From the cell containing the given text, extract its center point as [x, y] coordinate. 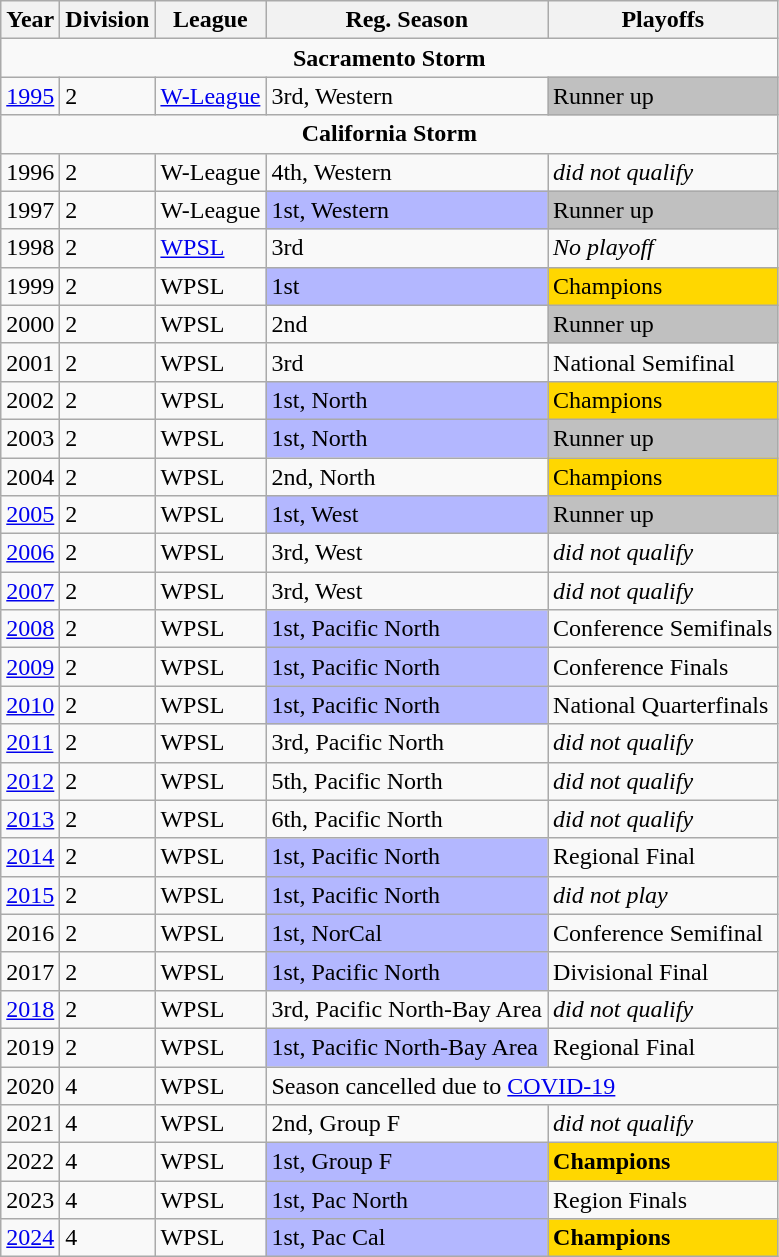
2003 [30, 438]
1st, Pacific North-Bay Area [407, 1047]
2019 [30, 1047]
2023 [30, 1200]
2009 [30, 667]
2022 [30, 1162]
National Quarterfinals [663, 705]
League [210, 20]
1st, Group F [407, 1162]
2nd, Group F [407, 1124]
Conference Finals [663, 667]
2001 [30, 362]
Region Finals [663, 1200]
2nd [407, 324]
1999 [30, 286]
Season cancelled due to COVID-19 [522, 1085]
1997 [30, 210]
2017 [30, 971]
3rd, Pacific North-Bay Area [407, 1009]
2002 [30, 400]
1st [407, 286]
3rd, Pacific North [407, 743]
2018 [30, 1009]
2006 [30, 553]
1st, Pac North [407, 1200]
National Semifinal [663, 362]
2016 [30, 933]
Divisional Final [663, 971]
1st, West [407, 515]
2007 [30, 591]
2013 [30, 819]
Conference Semifinal [663, 933]
2015 [30, 895]
4th, Western [407, 172]
1998 [30, 248]
No playoff [663, 248]
did not play [663, 895]
5th, Pacific North [407, 781]
1995 [30, 96]
2nd, North [407, 477]
California Storm [390, 134]
2004 [30, 477]
Reg. Season [407, 20]
1996 [30, 172]
6th, Pacific North [407, 819]
Conference Semifinals [663, 629]
Division [108, 20]
2021 [30, 1124]
1st, NorCal [407, 933]
2024 [30, 1238]
Sacramento Storm [390, 58]
1st, Western [407, 210]
2000 [30, 324]
2008 [30, 629]
2020 [30, 1085]
Playoffs [663, 20]
2012 [30, 781]
Year [30, 20]
2014 [30, 857]
1st, Pac Cal [407, 1238]
3rd, Western [407, 96]
2011 [30, 743]
2005 [30, 515]
2010 [30, 705]
